Pinpoint the cell where the given text exists, returning its [x, y] midpoint coordinate. 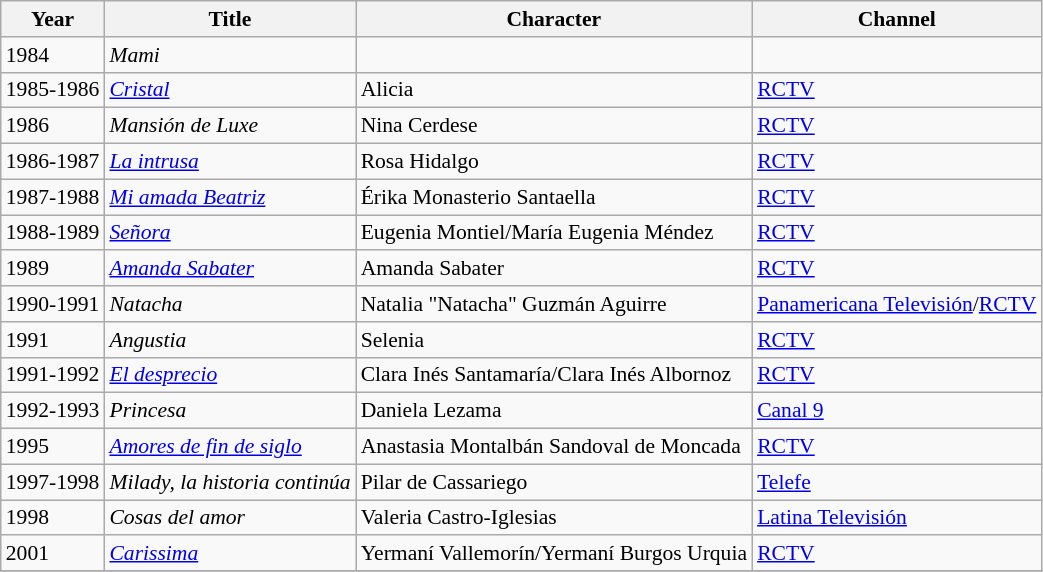
1984 [53, 55]
Channel [896, 19]
1986 [53, 126]
1986-1987 [53, 162]
La intrusa [230, 162]
Carissima [230, 554]
Canal 9 [896, 411]
Panamericana Televisión/RCTV [896, 304]
Clara Inés Santamaría/Clara Inés Albornoz [554, 375]
Eugenia Montiel/María Eugenia Méndez [554, 233]
Anastasia Montalbán Sandoval de Moncada [554, 447]
Title [230, 19]
Princesa [230, 411]
Érika Monasterio Santaella [554, 197]
Natacha [230, 304]
1988-1989 [53, 233]
Cosas del amor [230, 518]
Señora [230, 233]
Angustia [230, 340]
Mami [230, 55]
1997-1998 [53, 482]
Pilar de Cassariego [554, 482]
1987-1988 [53, 197]
1991 [53, 340]
Cristal [230, 90]
1990-1991 [53, 304]
Valeria Castro-Iglesias [554, 518]
Character [554, 19]
1995 [53, 447]
1985-1986 [53, 90]
Natalia "Natacha" Guzmán Aguirre [554, 304]
Daniela Lezama [554, 411]
El desprecio [230, 375]
Alicia [554, 90]
Milady, la historia continúa [230, 482]
Mansión de Luxe [230, 126]
Latina Televisión [896, 518]
Nina Cerdese [554, 126]
1989 [53, 269]
Telefe [896, 482]
Mi amada Beatriz [230, 197]
Amores de fin de siglo [230, 447]
Year [53, 19]
1992-1993 [53, 411]
2001 [53, 554]
1998 [53, 518]
Rosa Hidalgo [554, 162]
1991-1992 [53, 375]
Yermaní Vallemorín/Yermaní Burgos Urquia [554, 554]
Selenia [554, 340]
